Return (X, Y) of the center of cell containing provided text 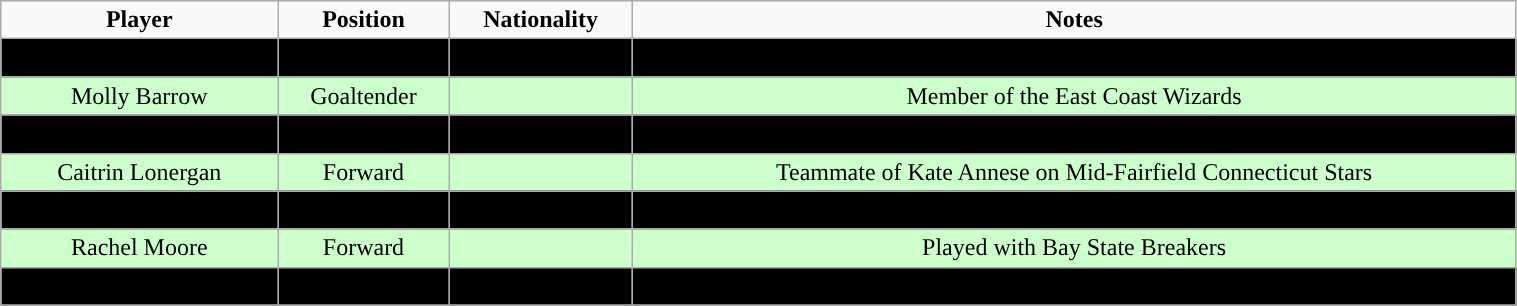
Teammate of Kate Annese on Mid-Fairfield Connecticut Stars (1074, 172)
Bridget McCarthy (140, 210)
Notes (1074, 20)
Caroline Ross (140, 286)
Position (364, 20)
Played with Bay State Breakers (1074, 248)
Kate Annese (140, 58)
Played with the Mid-Fairfield Connecticut Stars (1074, 58)
Caitrin Lonergan (140, 172)
Molly Barrow (140, 96)
Delaney Belinskas (140, 134)
Attended North American Hockey Academy (1074, 286)
Defender (364, 286)
Rachel Moore (140, 248)
A Florida native; Played for the Mass. Spitfires (1074, 134)
Player (140, 20)
Member of the East Coast Wizards (1074, 96)
Goaltender (364, 96)
Played with Delaney Belinskas on Mass. Spitfires (1074, 210)
Nationality (540, 20)
